Return the (x, y) coordinate for the center point of the cell that contains the specified text.  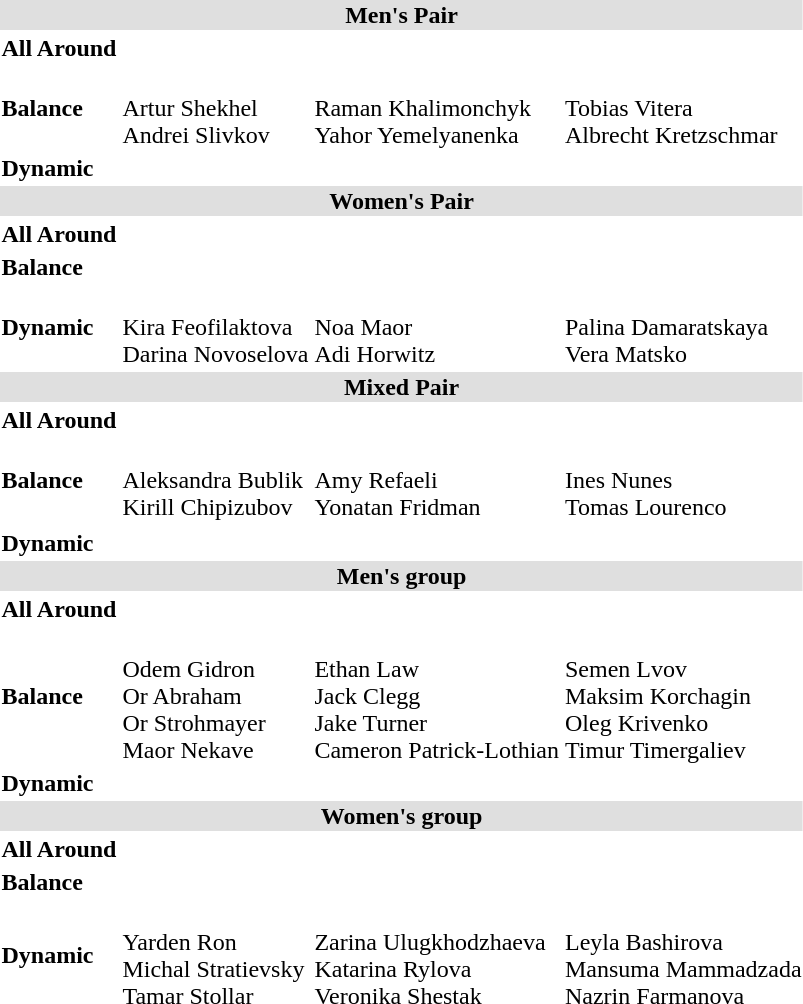
Semen LvovMaksim KorchaginOleg KrivenkoTimur Timergaliev (683, 696)
Women's Pair (402, 201)
Palina DamaratskayaVera Matsko (683, 327)
Men's group (402, 576)
Ines NunesTomas Lourenco (683, 480)
Kira FeofilaktovaDarina Novoselova (216, 327)
Artur ShekhelAndrei Slivkov (216, 108)
Tobias ViteraAlbrecht Kretzschmar (683, 108)
Raman KhalimonchykYahor Yemelyanenka (437, 108)
Men's Pair (402, 15)
Women's group (402, 816)
Noa MaorAdi Horwitz (437, 327)
Amy RefaeliYonatan Fridman (437, 480)
Aleksandra BublikKirill Chipizubov (216, 480)
Mixed Pair (402, 387)
Odem GidronOr AbrahamOr StrohmayerMaor Nekave (216, 696)
Ethan LawJack CleggJake TurnerCameron Patrick-Lothian (437, 696)
